Extract the [x, y] coordinate from the center of the cell holding the provided text.  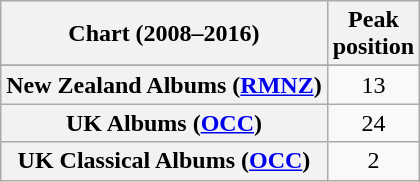
UK Albums (OCC) [164, 123]
New Zealand Albums (RMNZ) [164, 85]
Chart (2008–2016) [164, 34]
UK Classical Albums (OCC) [164, 161]
Peakposition [373, 34]
24 [373, 123]
13 [373, 85]
2 [373, 161]
